Search for the cell housing the specified text and yield its (x, y) center coordinate. 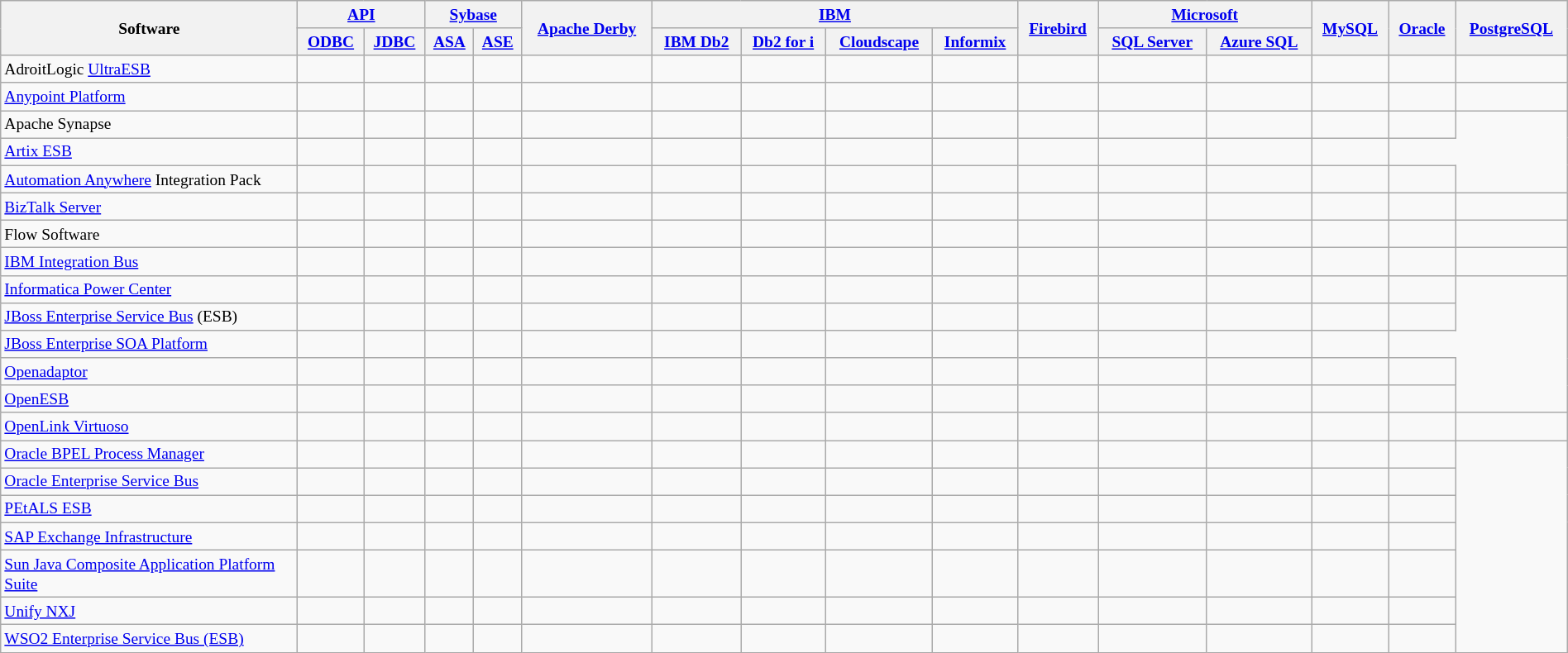
Azure SQL (1259, 41)
JBoss Enterprise SOA Platform (149, 344)
Apache Derby (587, 28)
Oracle Enterprise Service Bus (149, 481)
MySQL (1350, 28)
SQL Server (1153, 41)
Informatica Power Center (149, 289)
ODBC (331, 41)
Informix (976, 41)
Software (149, 28)
ASA (450, 41)
Oracle BPEL Process Manager (149, 453)
Unify NXJ (149, 612)
JBoss Enterprise Service Bus (ESB) (149, 316)
Db2 for i (783, 41)
Sun Java Composite Application Platform Suite (149, 574)
OpenESB (149, 398)
Apache Synapse (149, 124)
Flow Software (149, 235)
Firebird (1059, 28)
AdroitLogic UltraESB (149, 69)
SAP Exchange Infrastructure (149, 536)
BizTalk Server (149, 207)
Openadaptor (149, 372)
IBM Integration Bus (149, 261)
PEtALS ESB (149, 509)
Sybase (473, 15)
IBM (834, 15)
WSO2 Enterprise Service Bus (ESB) (149, 638)
API (361, 15)
IBM Db2 (696, 41)
Microsoft (1205, 15)
Automation Anywhere Integration Pack (149, 179)
Anypoint Platform (149, 96)
Artix ESB (149, 152)
ASE (498, 41)
Cloudscape (878, 41)
PostgreSQL (1512, 28)
OpenLink Virtuoso (149, 427)
JDBC (394, 41)
Oracle (1422, 28)
